Extract the [x, y] coordinate from the center of the cell holding the provided text.  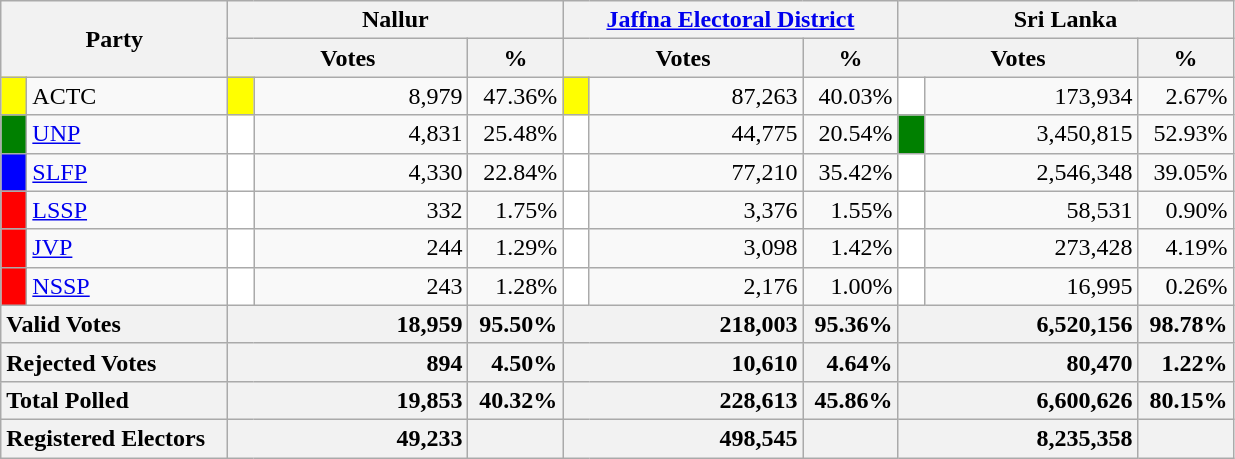
4.64% [850, 362]
2,546,348 [1031, 172]
Registered Electors [114, 438]
Total Polled [114, 400]
JVP [128, 248]
25.48% [516, 134]
52.93% [1186, 134]
ACTC [128, 96]
80.15% [1186, 400]
45.86% [850, 400]
16,995 [1031, 286]
Nallur [396, 20]
332 [361, 210]
4.50% [516, 362]
SLFP [128, 172]
18,959 [348, 324]
22.84% [516, 172]
3,098 [696, 248]
20.54% [850, 134]
47.36% [516, 96]
173,934 [1031, 96]
98.78% [1186, 324]
244 [361, 248]
UNP [128, 134]
1.22% [1186, 362]
95.36% [850, 324]
1.00% [850, 286]
2.67% [1186, 96]
218,003 [683, 324]
8,979 [361, 96]
1.55% [850, 210]
0.26% [1186, 286]
4,330 [361, 172]
273,428 [1031, 248]
894 [348, 362]
Rejected Votes [114, 362]
40.32% [516, 400]
Party [114, 39]
39.05% [1186, 172]
80,470 [1018, 362]
Jaffna Electoral District [730, 20]
35.42% [850, 172]
498,545 [683, 438]
Sri Lanka [1066, 20]
Valid Votes [114, 324]
4.19% [1186, 248]
NSSP [128, 286]
6,600,626 [1018, 400]
4,831 [361, 134]
0.90% [1186, 210]
228,613 [683, 400]
1.75% [516, 210]
243 [361, 286]
3,450,815 [1031, 134]
49,233 [348, 438]
6,520,156 [1018, 324]
8,235,358 [1018, 438]
19,853 [348, 400]
1.42% [850, 248]
87,263 [696, 96]
1.28% [516, 286]
40.03% [850, 96]
2,176 [696, 286]
10,610 [683, 362]
44,775 [696, 134]
58,531 [1031, 210]
LSSP [128, 210]
3,376 [696, 210]
1.29% [516, 248]
77,210 [696, 172]
95.50% [516, 324]
